Extract the (x, y) coordinate from the center of the cell holding the provided text.  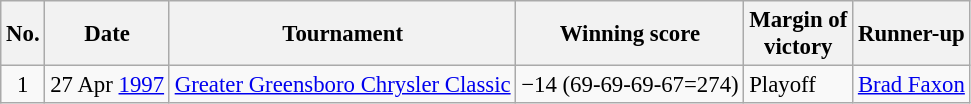
1 (23, 85)
No. (23, 34)
Margin ofvictory (798, 34)
Date (107, 34)
Tournament (342, 34)
Winning score (630, 34)
27 Apr 1997 (107, 85)
Greater Greensboro Chrysler Classic (342, 85)
Playoff (798, 85)
−14 (69-69-69-67=274) (630, 85)
Runner-up (912, 34)
Brad Faxon (912, 85)
